Return [X, Y] of the center of cell containing provided text 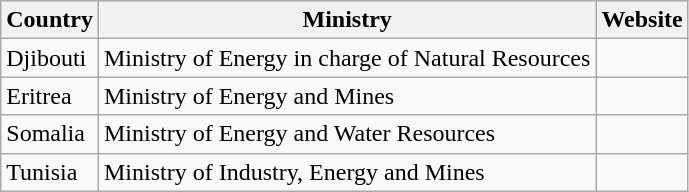
Ministry of Energy in charge of Natural Resources [346, 58]
Country [50, 20]
Ministry of Energy and Mines [346, 96]
Ministry of Industry, Energy and Mines [346, 172]
Eritrea [50, 96]
Ministry of Energy and Water Resources [346, 134]
Tunisia [50, 172]
Djibouti [50, 58]
Ministry [346, 20]
Website [642, 20]
Somalia [50, 134]
